Search for the cell housing the specified text and yield its [X, Y] center coordinate. 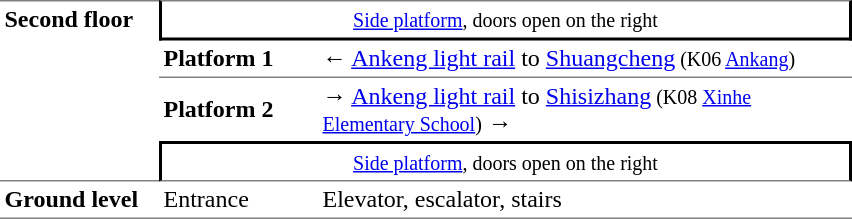
← Ankeng light rail to Shuangcheng (K06 Ankang) [585, 59]
→ Ankeng light rail to Shisizhang (K08 Xinhe Elementary School) → [585, 110]
Second floor [80, 91]
Platform 1 [238, 59]
Platform 2 [238, 110]
